Output the (X, Y) coordinate of the center of the cell containing the given text.  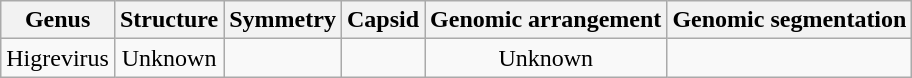
Genus (58, 20)
Capsid (382, 20)
Symmetry (283, 20)
Higrevirus (58, 58)
Genomic segmentation (790, 20)
Structure (168, 20)
Genomic arrangement (546, 20)
